Output the (x, y) coordinate of the center of the cell containing the given text.  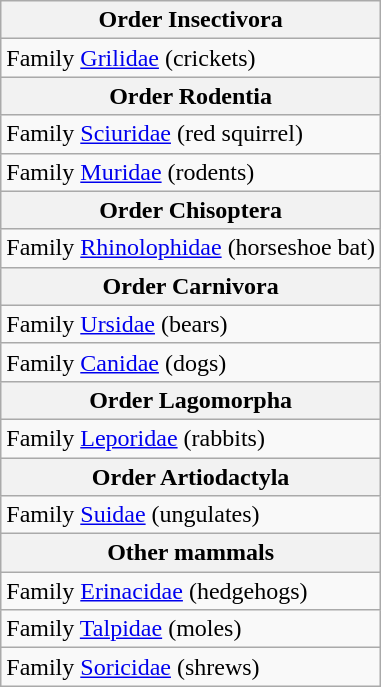
Family Leporidae (rabbits) (191, 438)
Family Grilidae (crickets) (191, 58)
Order Artiodactyla (191, 477)
Family Suidae (ungulates) (191, 515)
Order Rodentia (191, 96)
Family Soricidae (shrews) (191, 667)
Family Erinacidae (hedgehogs) (191, 591)
Family Rhinolophidae (horseshoe bat) (191, 248)
Family Muridae (rodents) (191, 172)
Family Talpidae (moles) (191, 629)
Order Lagomorpha (191, 400)
Other mammals (191, 553)
Order Chisoptera (191, 210)
Family Canidae (dogs) (191, 362)
Order Insectivora (191, 20)
Family Sciuridae (red squirrel) (191, 134)
Order Carnivora (191, 286)
Family Ursidae (bears) (191, 324)
